Determine the (X, Y) coordinate at the center of the cell enclosing the given text.  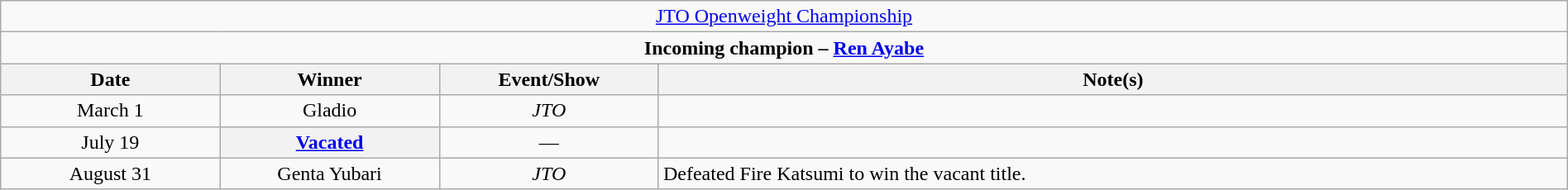
Incoming champion – Ren Ayabe (784, 48)
Event/Show (549, 79)
Winner (329, 79)
Defeated Fire Katsumi to win the vacant title. (1113, 173)
Vacated (329, 142)
Genta Yubari (329, 173)
March 1 (111, 111)
Date (111, 79)
Note(s) (1113, 79)
— (549, 142)
Gladio (329, 111)
July 19 (111, 142)
JTO Openweight Championship (784, 17)
August 31 (111, 173)
